Capture the cell that displays the provided text and extract its [X, Y] central coordinate. 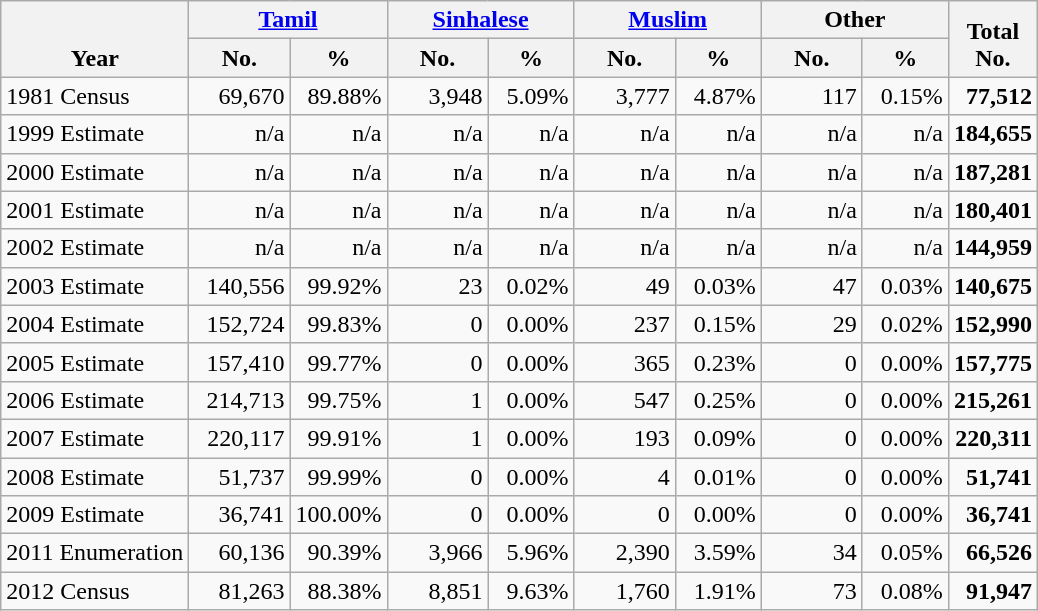
88.38% [338, 591]
4 [624, 477]
1981 Census [95, 96]
91,947 [992, 591]
47 [812, 286]
117 [812, 96]
0.09% [718, 438]
365 [624, 362]
2001 Estimate [95, 210]
49 [624, 286]
3,966 [438, 553]
2007 Estimate [95, 438]
8,851 [438, 591]
3,948 [438, 96]
157,775 [992, 362]
2000 Estimate [95, 172]
77,512 [992, 96]
152,724 [240, 324]
140,556 [240, 286]
51,737 [240, 477]
1,760 [624, 591]
73 [812, 591]
Muslim [668, 20]
5.96% [531, 553]
Year [95, 39]
2003 Estimate [95, 286]
2005 Estimate [95, 362]
99.83% [338, 324]
Other [854, 20]
220,311 [992, 438]
2008 Estimate [95, 477]
23 [438, 286]
99.92% [338, 286]
5.09% [531, 96]
81,263 [240, 591]
69,670 [240, 96]
0.05% [905, 553]
89.88% [338, 96]
193 [624, 438]
187,281 [992, 172]
184,655 [992, 134]
180,401 [992, 210]
0.01% [718, 477]
99.99% [338, 477]
2009 Estimate [95, 515]
0.08% [905, 591]
99.91% [338, 438]
2002 Estimate [95, 248]
90.39% [338, 553]
2,390 [624, 553]
0.23% [718, 362]
215,261 [992, 400]
9.63% [531, 591]
152,990 [992, 324]
4.87% [718, 96]
Tamil [288, 20]
1.91% [718, 591]
29 [812, 324]
0.25% [718, 400]
237 [624, 324]
2004 Estimate [95, 324]
Sinhalese [480, 20]
TotalNo. [992, 39]
140,675 [992, 286]
1999 Estimate [95, 134]
144,959 [992, 248]
2011 Enumeration [95, 553]
214,713 [240, 400]
2006 Estimate [95, 400]
99.75% [338, 400]
157,410 [240, 362]
220,117 [240, 438]
100.00% [338, 515]
3,777 [624, 96]
99.77% [338, 362]
51,741 [992, 477]
60,136 [240, 553]
34 [812, 553]
2012 Census [95, 591]
66,526 [992, 553]
3.59% [718, 553]
547 [624, 400]
